Find where the given text appears and provide that cell's center as (x, y) coordinate. 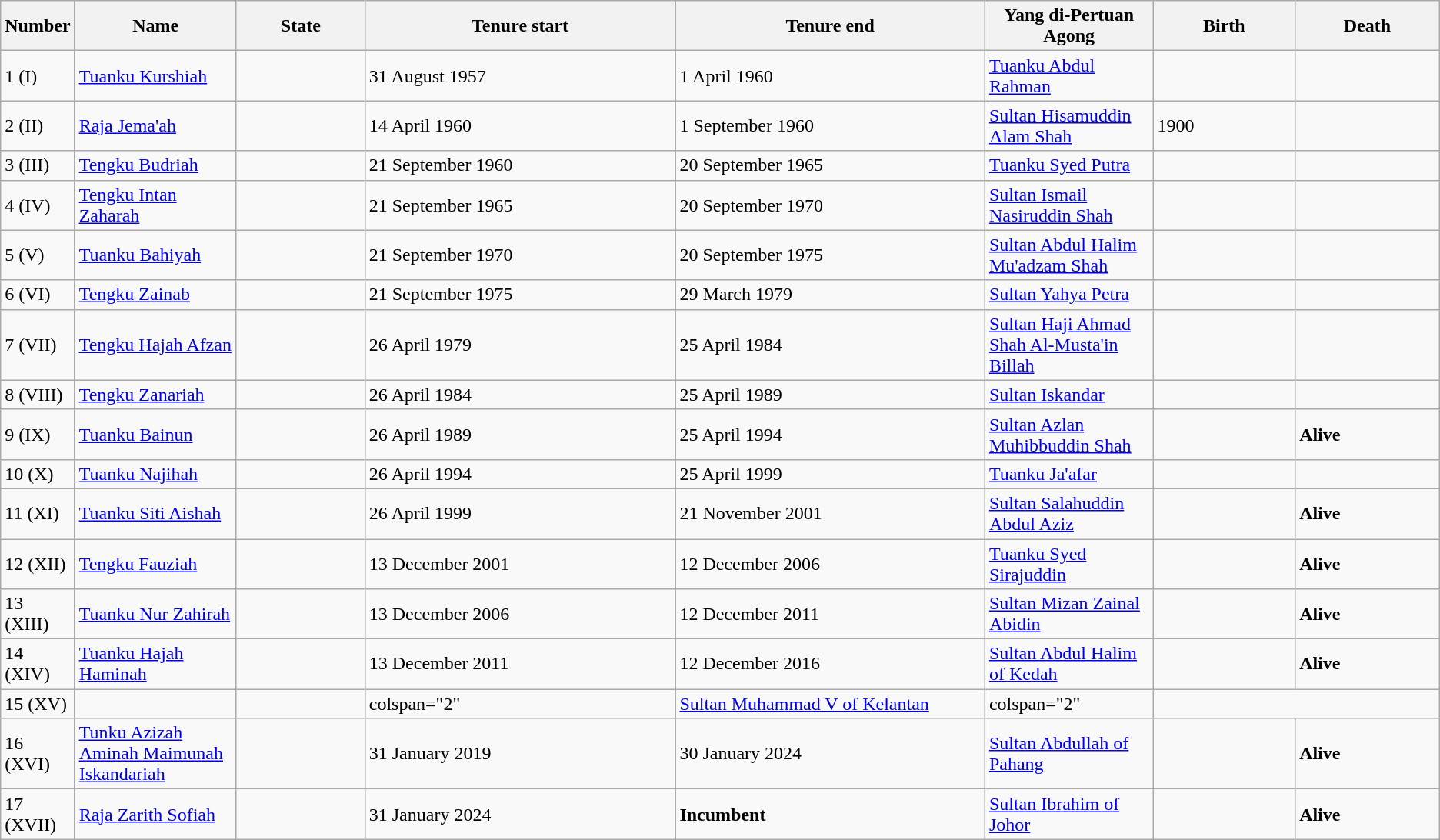
8 (VIII) (38, 395)
21 September 1970 (520, 255)
Tenure start (520, 26)
21 September 1975 (520, 295)
Tuanku Najihah (155, 474)
21 September 1965 (520, 205)
21 September 1960 (520, 165)
12 December 2006 (831, 563)
Sultan Ismail Nasiruddin Shah (1069, 205)
14 April 1960 (520, 126)
3 (III) (38, 165)
17 (XVII) (38, 814)
26 April 1984 (520, 395)
Sultan Ibrahim of Johor (1069, 814)
Number (38, 26)
14 (XIV) (38, 665)
26 April 1989 (520, 434)
Tuanku Kurshiah (155, 75)
13 December 2001 (520, 563)
25 April 1984 (831, 345)
12 (XII) (38, 563)
2 (II) (38, 126)
16 (XVI) (38, 754)
Sultan Salahuddin Abdul Aziz (1069, 514)
4 (IV) (38, 205)
20 September 1975 (831, 255)
Tuanku Bahiyah (155, 255)
12 December 2016 (831, 665)
25 April 1999 (831, 474)
13 (XIII) (38, 614)
29 March 1979 (831, 295)
5 (V) (38, 255)
15 (XV) (38, 704)
11 (XI) (38, 514)
26 April 1994 (520, 474)
9 (IX) (38, 434)
Sultan Azlan Muhibbuddin Shah (1069, 434)
31 August 1957 (520, 75)
Tuanku Bainun (155, 434)
13 December 2011 (520, 665)
Tengku Zanariah (155, 395)
State (300, 26)
Tuanku Nur Zahirah (155, 614)
6 (VI) (38, 295)
Raja Zarith Sofiah (155, 814)
Sultan Muhammad V of Kelantan (831, 704)
Sultan Mizan Zainal Abidin (1069, 614)
30 January 2024 (831, 754)
Yang di-Pertuan Agong (1069, 26)
Sultan Hisamuddin Alam Shah (1069, 126)
1 April 1960 (831, 75)
21 November 2001 (831, 514)
25 April 1989 (831, 395)
Raja Jema'ah (155, 126)
Sultan Yahya Petra (1069, 295)
1 September 1960 (831, 126)
Sultan Iskandar (1069, 395)
26 April 1999 (520, 514)
Tenure end (831, 26)
Tengku Fauziah (155, 563)
Incumbent (831, 814)
7 (VII) (38, 345)
Tuanku Hajah Haminah (155, 665)
31 January 2024 (520, 814)
Sultan Abdul Halim of Kedah (1069, 665)
Tuanku Ja'afar (1069, 474)
13 December 2006 (520, 614)
31 January 2019 (520, 754)
Tunku Azizah Aminah Maimunah Iskandariah (155, 754)
Tuanku Abdul Rahman (1069, 75)
20 September 1970 (831, 205)
Tengku Zainab (155, 295)
Sultan Haji Ahmad Shah Al-Musta'in Billah (1069, 345)
20 September 1965 (831, 165)
Tengku Hajah Afzan (155, 345)
Sultan Abdul Halim Mu'adzam Shah (1069, 255)
Tuanku Syed Putra (1069, 165)
Death (1368, 26)
Tengku Intan Zaharah (155, 205)
26 April 1979 (520, 345)
1 (I) (38, 75)
Tuanku Syed Sirajuddin (1069, 563)
Birth (1225, 26)
25 April 1994 (831, 434)
1900 (1225, 126)
12 December 2011 (831, 614)
Tengku Budriah (155, 165)
Name (155, 26)
10 (X) (38, 474)
Sultan Abdullah of Pahang (1069, 754)
Tuanku Siti Aishah (155, 514)
